Extract the (x, y) coordinate from the center of the cell holding the provided text.  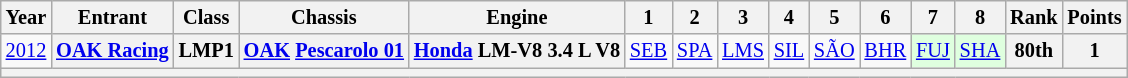
8 (980, 17)
LMS (743, 51)
Chassis (324, 17)
OAK Pescarolo 01 (324, 51)
Engine (517, 17)
SEB (648, 51)
2012 (26, 51)
BHR (886, 51)
FUJ (933, 51)
LMP1 (206, 51)
2 (694, 17)
6 (886, 17)
OAK Racing (112, 51)
Year (26, 17)
Entrant (112, 17)
7 (933, 17)
80th (1034, 51)
Honda LM-V8 3.4 L V8 (517, 51)
3 (743, 17)
5 (834, 17)
Points (1094, 17)
Rank (1034, 17)
SPA (694, 51)
SÃO (834, 51)
SHA (980, 51)
SIL (789, 51)
4 (789, 17)
Class (206, 17)
